Return (x, y) of the center of cell containing provided text 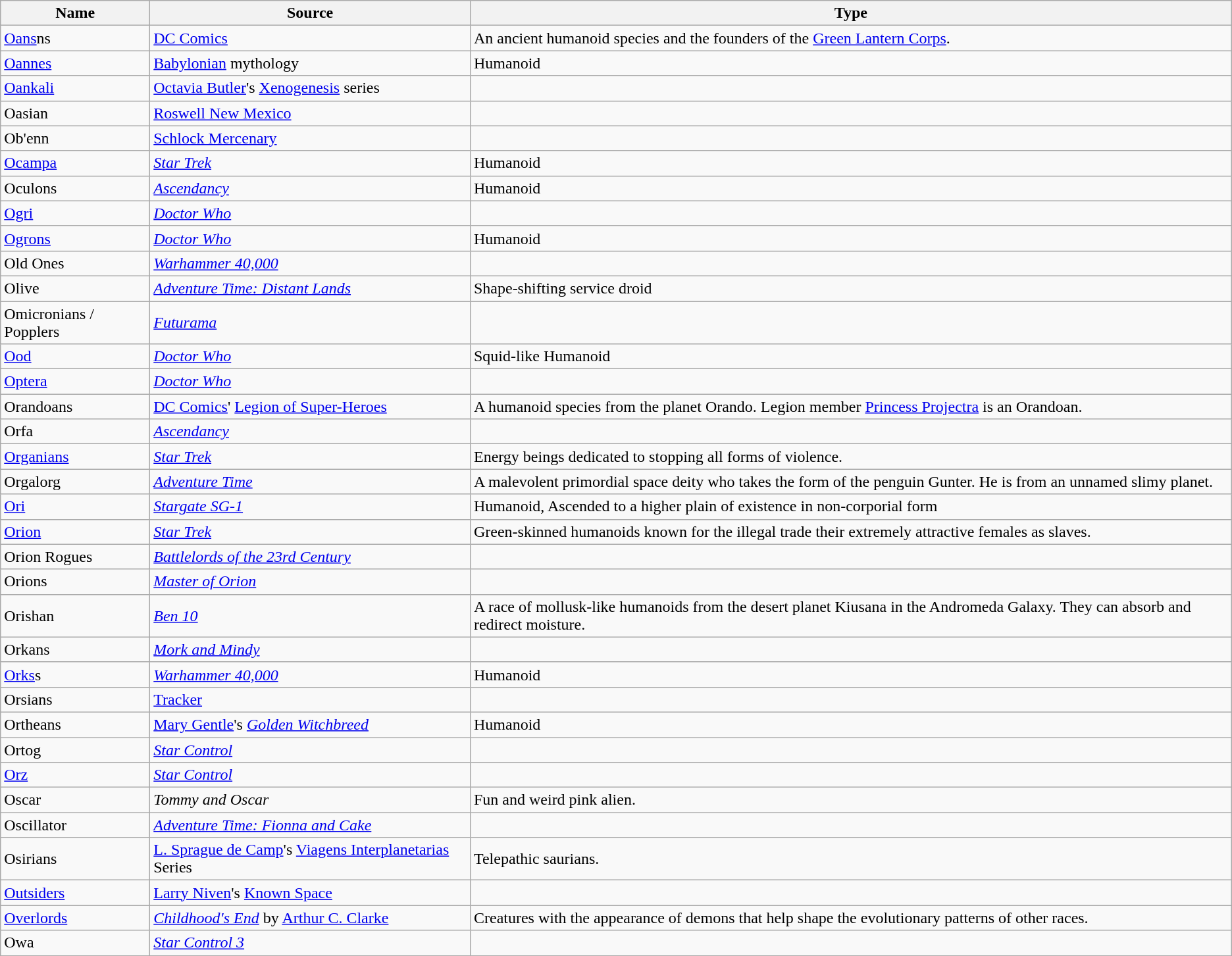
Oculons (75, 188)
Ortog (75, 749)
An ancient humanoid species and the founders of the Green Lantern Corps. (850, 38)
A humanoid species from the planet Orando. Legion member Princess Projectra is an Orandoan. (850, 407)
Orkans (75, 649)
Osirians (75, 859)
Source (311, 13)
Organians (75, 457)
Ogri (75, 213)
Orkss (75, 674)
Roswell New Mexico (311, 113)
Orz (75, 775)
Orion Rogues (75, 557)
Childhood's End by Arthur C. Clarke (311, 918)
Energy beings dedicated to stopping all forms of violence. (850, 457)
Ood (75, 357)
A race of mollusk-like humanoids from the desert planet Kiusana in the Andromeda Galaxy. They can absorb and redirect moisture. (850, 616)
Orsians (75, 699)
Oannes (75, 63)
Adventure Time: Distant Lands (311, 288)
Master of Orion (311, 582)
Outsiders (75, 893)
L. Sprague de Camp's Viagens Interplanetarias Series (311, 859)
Creatures with the appearance of demons that help shape the evolutionary patterns of other races. (850, 918)
Shape-shifting service droid (850, 288)
Ori (75, 507)
Orions (75, 582)
Oansns (75, 38)
Adventure Time: Fionna and Cake (311, 825)
Tracker (311, 699)
Name (75, 13)
Olive (75, 288)
Oscar (75, 800)
Larry Niven's Known Space (311, 893)
Ob'enn (75, 138)
Ben 10 (311, 616)
DC Comics' Legion of Super-Heroes (311, 407)
Oankali (75, 88)
Type (850, 13)
Ortheans (75, 724)
Octavia Butler's Xenogenesis series (311, 88)
Futurama (311, 322)
Oscillator (75, 825)
Adventure Time (311, 482)
Humanoid, Ascended to a higher plain of existence in non-corporial form (850, 507)
Battlelords of the 23rd Century (311, 557)
Babylonian mythology (311, 63)
Orgalorg (75, 482)
A malevolent primordial space deity who takes the form of the penguin Gunter. He is from an unnamed slimy planet. (850, 482)
Oasian (75, 113)
Squid-like Humanoid (850, 357)
Owa (75, 943)
Optera (75, 382)
Green-skinned humanoids known for the illegal trade their extremely attractive females as slaves. (850, 532)
Mork and Mindy (311, 649)
Ocampa (75, 163)
DC Comics (311, 38)
Star Control 3 (311, 943)
Orishan (75, 616)
Orandoans (75, 407)
Tommy and Oscar (311, 800)
Stargate SG-1 (311, 507)
Orfa (75, 432)
Telepathic saurians. (850, 859)
Schlock Mercenary (311, 138)
Omicronians / Popplers (75, 322)
Orion (75, 532)
Ogrons (75, 238)
Fun and weird pink alien. (850, 800)
Overlords (75, 918)
Old Ones (75, 263)
Mary Gentle's Golden Witchbreed (311, 724)
